Output the [x, y] coordinate of the center of the cell containing the given text.  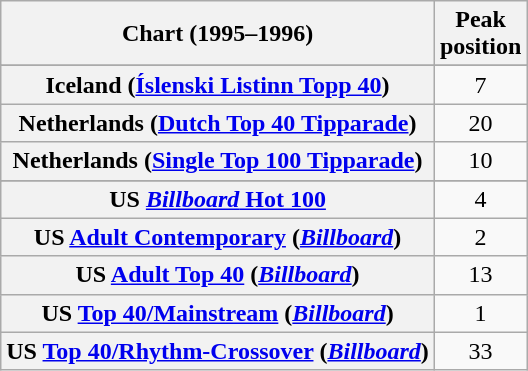
US Top 40/Mainstream (Billboard) [218, 313]
US Billboard Hot 100 [218, 199]
Netherlands (Dutch Top 40 Tipparade) [218, 123]
1 [480, 313]
US Top 40/Rhythm-Crossover (Billboard) [218, 351]
Iceland (Íslenski Listinn Topp 40) [218, 85]
Peakposition [480, 34]
4 [480, 199]
Chart (1995–1996) [218, 34]
13 [480, 275]
US Adult Contemporary (Billboard) [218, 237]
33 [480, 351]
7 [480, 85]
US Adult Top 40 (Billboard) [218, 275]
2 [480, 237]
20 [480, 123]
Netherlands (Single Top 100 Tipparade) [218, 161]
10 [480, 161]
